Detect which cell encompasses the target text, then output its [x, y] center coordinate. 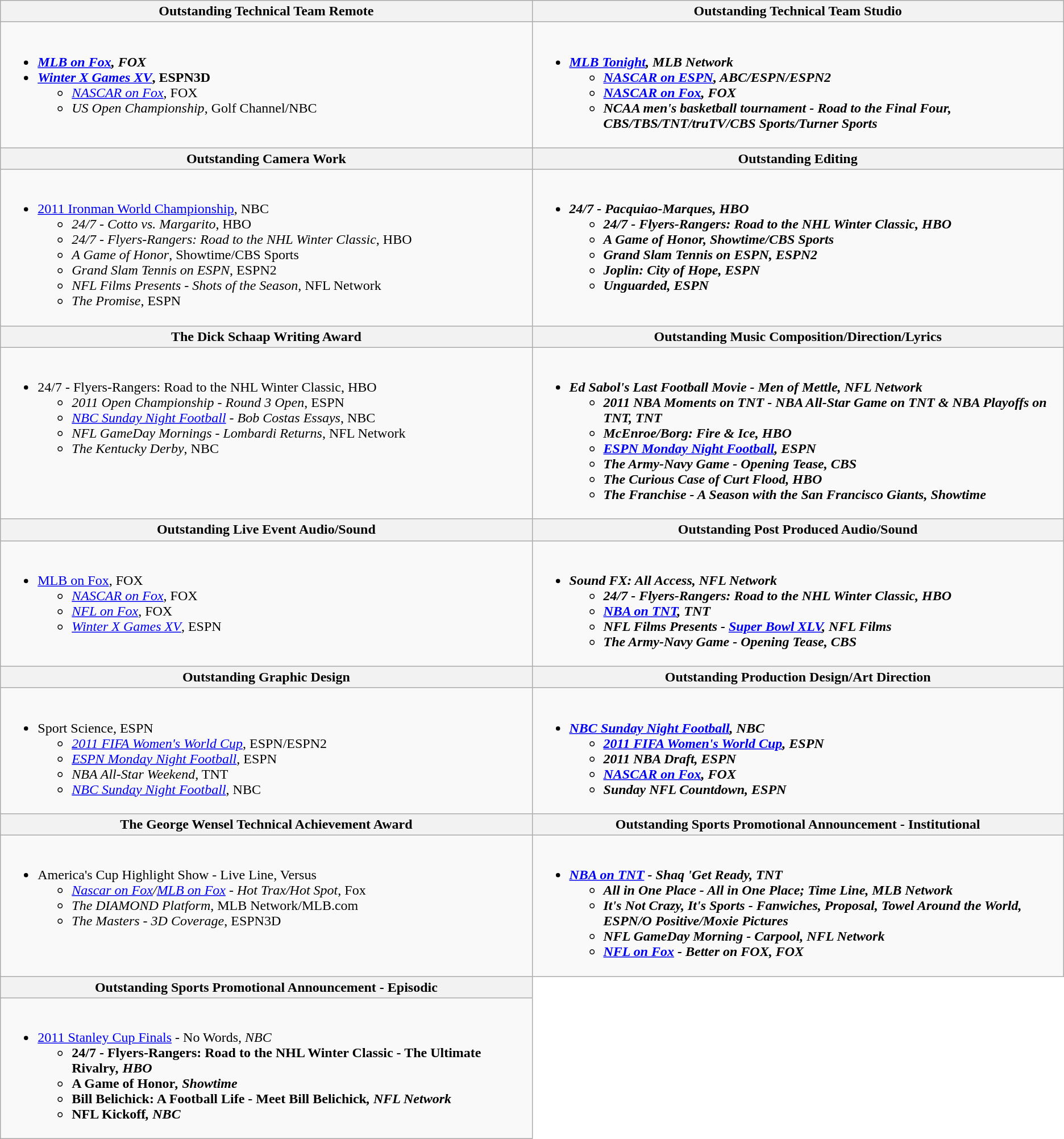
The Dick Schaap Writing Award [266, 336]
Outstanding Graphic Design [266, 677]
Outstanding Post Produced Audio/Sound [798, 530]
MLB on Fox, FOXNASCAR on Fox, FOXNFL on Fox, FOXWinter X Games XV, ESPN [266, 604]
Outstanding Live Event Audio/Sound [266, 530]
Outstanding Technical Team Remote [266, 11]
Outstanding Camera Work [266, 159]
Outstanding Sports Promotional Announcement - Episodic [266, 987]
MLB on Fox, FOXWinter X Games XV, ESPN3DNASCAR on Fox, FOXUS Open Championship, Golf Channel/NBC [266, 85]
Outstanding Technical Team Studio [798, 11]
Sport Science, ESPN2011 FIFA Women's World Cup, ESPN/ESPN2ESPN Monday Night Football, ESPNNBA All-Star Weekend, TNTNBC Sunday Night Football, NBC [266, 750]
Outstanding Music Composition/Direction/Lyrics [798, 336]
Outstanding Editing [798, 159]
Outstanding Production Design/Art Direction [798, 677]
The George Wensel Technical Achievement Award [266, 824]
Outstanding Sports Promotional Announcement - Institutional [798, 824]
NBC Sunday Night Football, NBC2011 FIFA Women's World Cup, ESPN2011 NBA Draft, ESPNNASCAR on Fox, FOXSunday NFL Countdown, ESPN [798, 750]
